Detect which cell encompasses the target text, then output its [X, Y] center coordinate. 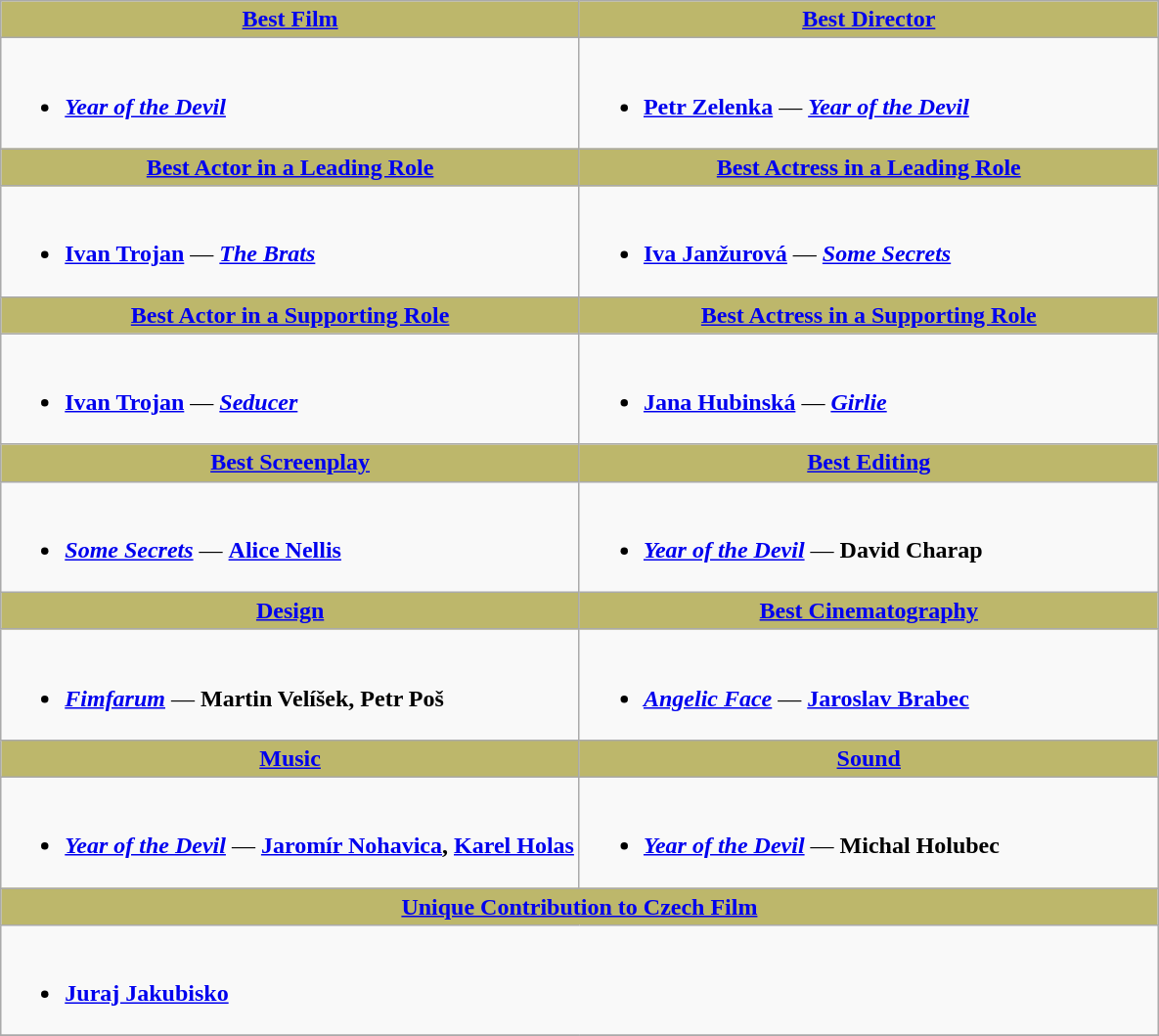
Best Actor in a Supporting Role [290, 315]
Best Actress in a Supporting Role [869, 315]
Fimfarum — Martin Velíšek, Petr Poš [290, 685]
Sound [869, 758]
Ivan Trojan — The Brats [290, 241]
Ivan Trojan — Seducer [290, 389]
Best Screenplay [290, 463]
Year of the Devil [290, 94]
Juraj Jakubisko [579, 980]
Year of the Devil — Jaromír Nohavica, Karel Holas [290, 832]
Music [290, 758]
Year of the Devil — Michal Holubec [869, 832]
Angelic Face — Jaroslav Brabec [869, 685]
Best Editing [869, 463]
Best Film [290, 20]
Iva Janžurová — Some Secrets [869, 241]
Some Secrets — Alice Nellis [290, 536]
Best Cinematography [869, 610]
Design [290, 610]
Best Actor in a Leading Role [290, 167]
Best Actress in a Leading Role [869, 167]
Jana Hubinská — Girlie [869, 389]
Year of the Devil — David Charap [869, 536]
Best Director [869, 20]
Unique Contribution to Czech Film [579, 907]
Petr Zelenka — Year of the Devil [869, 94]
